Provide the [X, Y] coordinate of the cell's center where the given text is located.  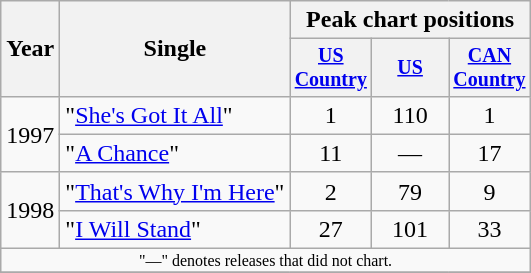
"A Chance" [175, 153]
Year [30, 49]
US Country [331, 68]
1997 [30, 134]
2 [331, 191]
Single [175, 49]
"—" denotes releases that did not chart. [266, 261]
33 [490, 229]
101 [410, 229]
27 [331, 229]
CAN Country [490, 68]
79 [410, 191]
"She's Got It All" [175, 115]
US [410, 68]
"That's Why I'm Here" [175, 191]
9 [490, 191]
— [410, 153]
17 [490, 153]
11 [331, 153]
110 [410, 115]
1998 [30, 210]
"I Will Stand" [175, 229]
Peak chart positions [410, 20]
